Pinpoint the cell where the given text exists, returning its [x, y] midpoint coordinate. 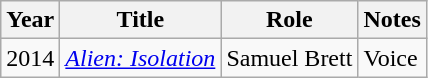
Title [140, 20]
Alien: Isolation [140, 58]
2014 [30, 58]
Notes [392, 20]
Year [30, 20]
Role [290, 20]
Voice [392, 58]
Samuel Brett [290, 58]
